Return the (X, Y) coordinate for the center point of the cell that contains the specified text.  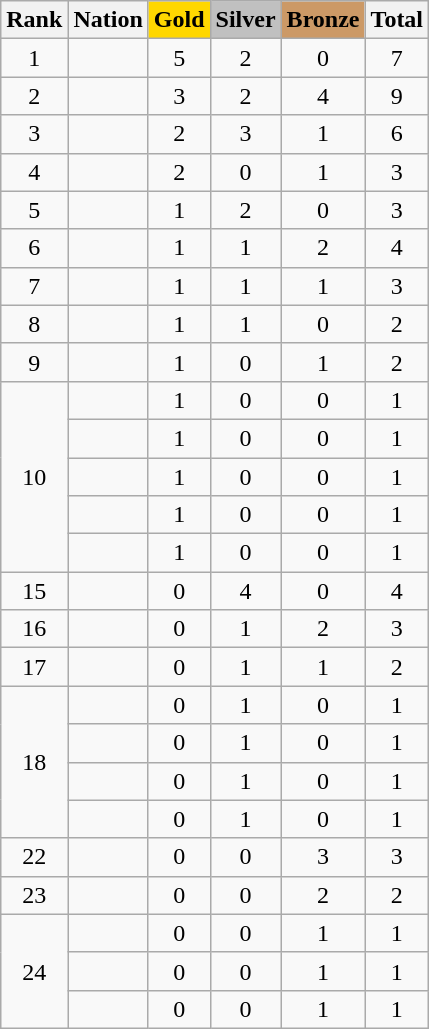
22 (34, 857)
Bronze (323, 20)
Nation (108, 20)
10 (34, 476)
18 (34, 762)
Rank (34, 20)
Gold (179, 20)
16 (34, 629)
Total (397, 20)
Silver (246, 20)
24 (34, 971)
17 (34, 667)
8 (34, 324)
15 (34, 591)
23 (34, 895)
